Scan for the cell matching the given text and deliver its (x, y) coordinate at center. 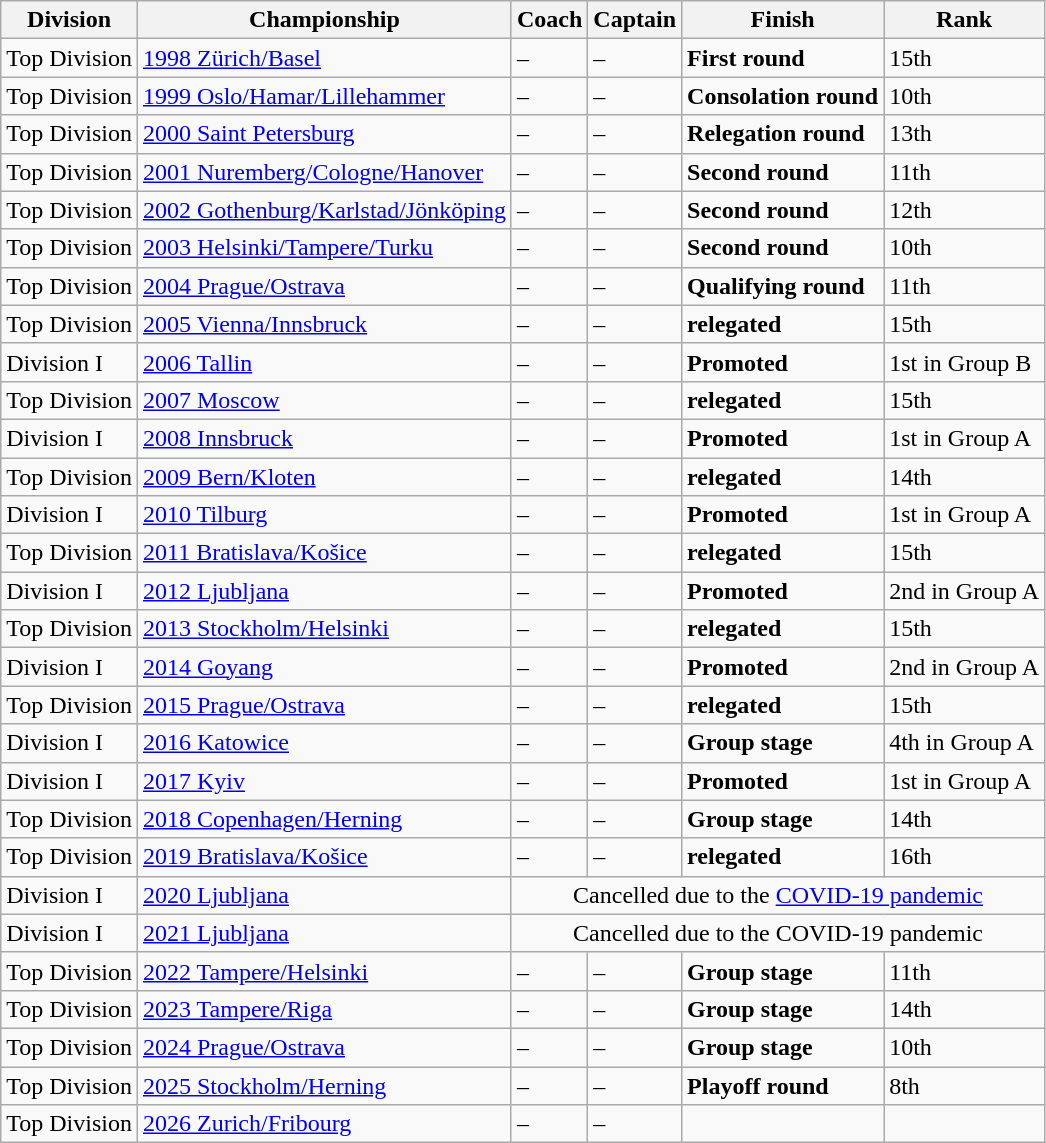
2021 Ljubljana (324, 933)
2007 Moscow (324, 400)
2024 Prague/Ostrava (324, 1047)
16th (964, 857)
Consolation round (783, 96)
2020 Ljubljana (324, 895)
1998 Zürich/Basel (324, 58)
Captain (635, 20)
2015 Prague/Ostrava (324, 705)
2003 Helsinki/Tampere/Turku (324, 248)
2008 Innsbruck (324, 438)
2010 Tilburg (324, 515)
Championship (324, 20)
12th (964, 210)
2022 Tampere/Helsinki (324, 971)
Coach (549, 20)
4th in Group A (964, 743)
2025 Stockholm/Herning (324, 1085)
First round (783, 58)
8th (964, 1085)
2017 Kyiv (324, 781)
Rank (964, 20)
2005 Vienna/Innsbruck (324, 324)
2001 Nuremberg/Cologne/Hanover (324, 172)
Division (70, 20)
2002 Gothenburg/Karlstad/Jönköping (324, 210)
2026 Zurich/Fribourg (324, 1124)
2006 Tallin (324, 362)
2016 Katowice (324, 743)
Qualifying round (783, 286)
2018 Copenhagen/Herning (324, 819)
Relegation round (783, 134)
Playoff round (783, 1085)
2013 Stockholm/Helsinki (324, 629)
2023 Tampere/Riga (324, 1009)
2019 Bratislava/Košice (324, 857)
1999 Oslo/Hamar/Lillehammer (324, 96)
2012 Ljubljana (324, 591)
1st in Group B (964, 362)
2014 Goyang (324, 667)
13th (964, 134)
2011 Bratislava/Košice (324, 553)
2000 Saint Petersburg (324, 134)
Finish (783, 20)
2009 Bern/Kloten (324, 477)
2004 Prague/Ostrava (324, 286)
